Locate the cell with the specified text and output its [x, y] center coordinate. 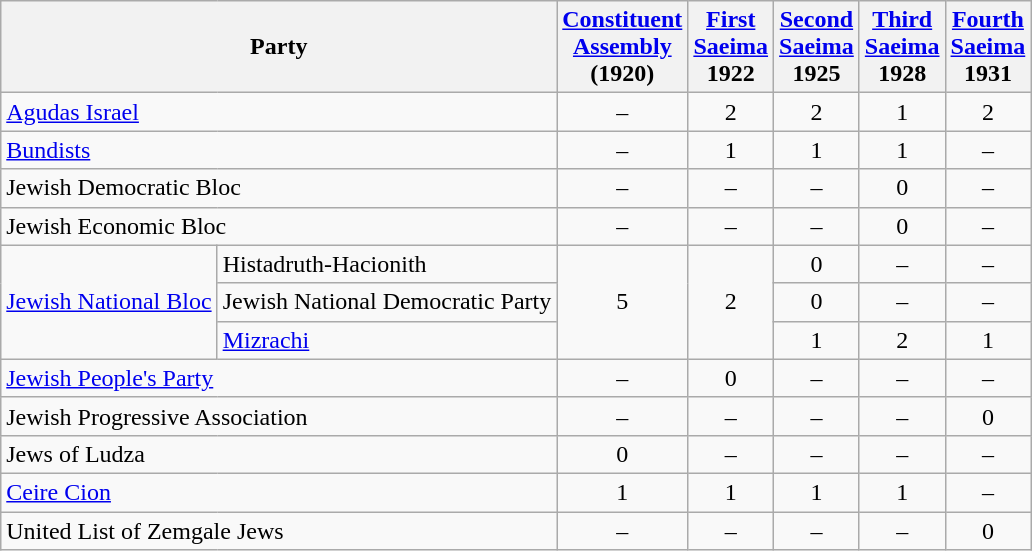
5 [622, 302]
Party [279, 47]
Jewish Democratic Bloc [279, 188]
Histadruth-Hacionith [387, 264]
SecondSaeima1925 [817, 47]
FourthSaeima1931 [988, 47]
Mizrachi [387, 340]
Jewish Progressive Association [279, 416]
Jews of Ludza [279, 454]
Jewish National Democratic Party [387, 302]
Jewish National Bloc [109, 302]
Bundists [279, 150]
ThirdSaeima1928 [902, 47]
FirstSaeima1922 [731, 47]
United List of Zemgale Jews [279, 531]
Ceire Cion [279, 492]
Jewish People's Party [279, 378]
ConstituentAssembly(1920) [622, 47]
Jewish Economic Bloc [279, 226]
Agudas Israel [279, 112]
